Determine the (X, Y) coordinate at the center of the cell enclosing the given text.  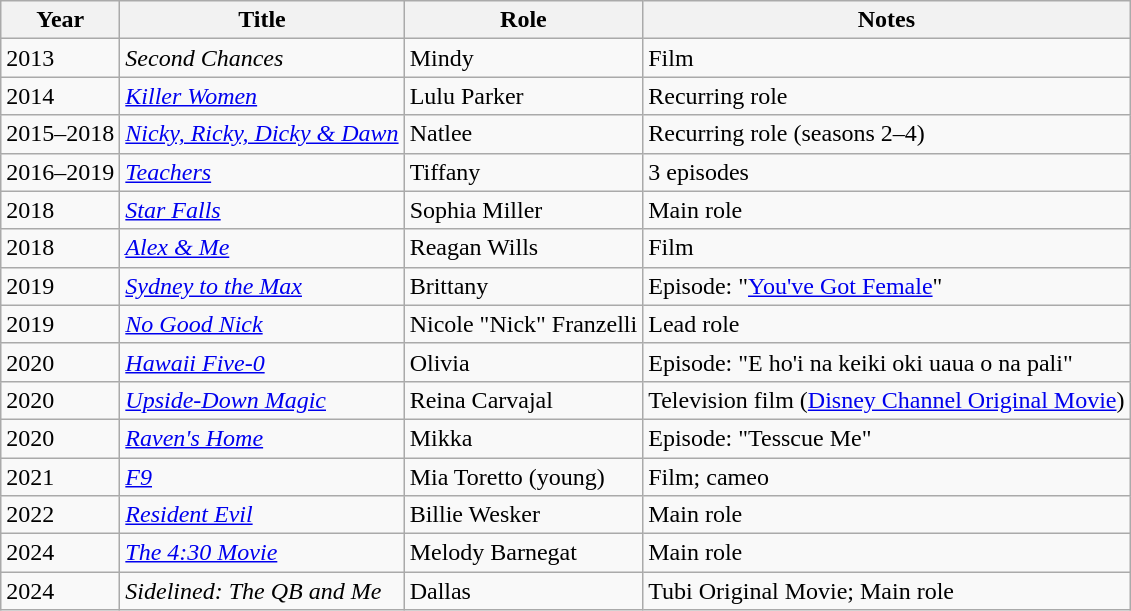
Sophia Miller (524, 210)
Mia Toretto (young) (524, 477)
F9 (262, 477)
Role (524, 20)
Lead role (886, 324)
Tubi Original Movie; Main role (886, 591)
Sidelined: The QB and Me (262, 591)
2013 (60, 58)
Tiffany (524, 172)
Lulu Parker (524, 96)
Episode: "E ho'i na keiki oki uaua o na pali" (886, 362)
Brittany (524, 286)
Title (262, 20)
Recurring role (seasons 2–4) (886, 134)
2014 (60, 96)
Alex & Me (262, 248)
Teachers (262, 172)
Television film (Disney Channel Original Movie) (886, 400)
2022 (60, 515)
Upside-Down Magic (262, 400)
Mikka (524, 438)
Billie Wesker (524, 515)
Episode: "You've Got Female" (886, 286)
2016–2019 (60, 172)
Natlee (524, 134)
2021 (60, 477)
Olivia (524, 362)
Melody Barnegat (524, 553)
Nicole "Nick" Franzelli (524, 324)
Resident Evil (262, 515)
Year (60, 20)
Recurring role (886, 96)
Reagan Wills (524, 248)
Episode: "Tesscue Me" (886, 438)
Killer Women (262, 96)
Star Falls (262, 210)
Sydney to the Max (262, 286)
No Good Nick (262, 324)
Nicky, Ricky, Dicky & Dawn (262, 134)
3 episodes (886, 172)
Dallas (524, 591)
Hawaii Five-0 (262, 362)
The 4:30 Movie (262, 553)
Mindy (524, 58)
Reina Carvajal (524, 400)
Second Chances (262, 58)
Raven's Home (262, 438)
Notes (886, 20)
Film; cameo (886, 477)
2015–2018 (60, 134)
